For the text-containing cell, return its midpoint in [x, y] coordinate format. 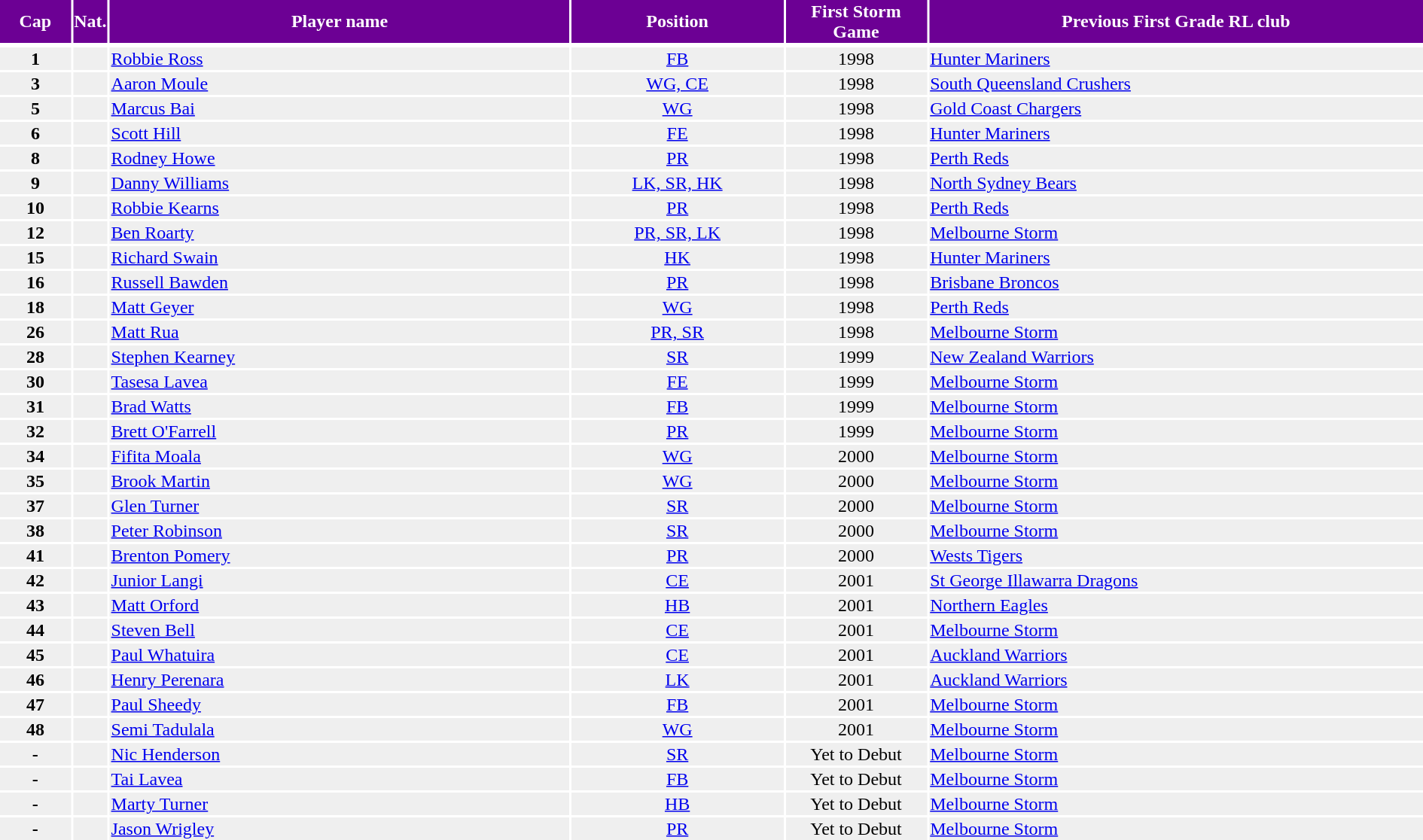
28 [35, 357]
37 [35, 506]
Stephen Kearney [340, 357]
Position [678, 21]
35 [35, 481]
Brook Martin [340, 481]
St George Illawarra Dragons [1176, 580]
South Queensland Crushers [1176, 84]
Cap [35, 21]
Gold Coast Chargers [1176, 108]
WG, CE [678, 84]
Tasesa Lavea [340, 382]
5 [35, 108]
10 [35, 208]
6 [35, 133]
HK [678, 257]
46 [35, 680]
Russell Bawden [340, 282]
Richard Swain [340, 257]
Player name [340, 21]
Robbie Kearns [340, 208]
Paul Sheedy [340, 705]
Matt Geyer [340, 307]
New Zealand Warriors [1176, 357]
PR, SR, LK [678, 233]
30 [35, 382]
Paul Whatuira [340, 655]
Marcus Bai [340, 108]
47 [35, 705]
Peter Robinson [340, 531]
31 [35, 406]
Semi Tadulala [340, 729]
Brisbane Broncos [1176, 282]
Robbie Ross [340, 59]
Rodney Howe [340, 158]
Henry Perenara [340, 680]
Previous First Grade RL club [1176, 21]
26 [35, 332]
48 [35, 729]
Nat. [90, 21]
LK [678, 680]
8 [35, 158]
Jason Wrigley [340, 829]
45 [35, 655]
12 [35, 233]
Brenton Pomery [340, 555]
Ben Roarty [340, 233]
Glen Turner [340, 506]
Matt Rua [340, 332]
Nic Henderson [340, 754]
18 [35, 307]
9 [35, 183]
Fifita Moala [340, 456]
Steven Bell [340, 630]
38 [35, 531]
North Sydney Bears [1176, 183]
LK, SR, HK [678, 183]
Junior Langi [340, 580]
15 [35, 257]
Matt Orford [340, 605]
Aaron Moule [340, 84]
41 [35, 555]
Northern Eagles [1176, 605]
1 [35, 59]
43 [35, 605]
32 [35, 431]
Danny Williams [340, 183]
16 [35, 282]
PR, SR [678, 332]
Tai Lavea [340, 779]
Wests Tigers [1176, 555]
Brad Watts [340, 406]
42 [35, 580]
44 [35, 630]
Brett O'Farrell [340, 431]
Marty Turner [340, 804]
3 [35, 84]
First Storm Game [856, 21]
34 [35, 456]
Scott Hill [340, 133]
